From the cell containing the given text, extract its center point as (x, y) coordinate. 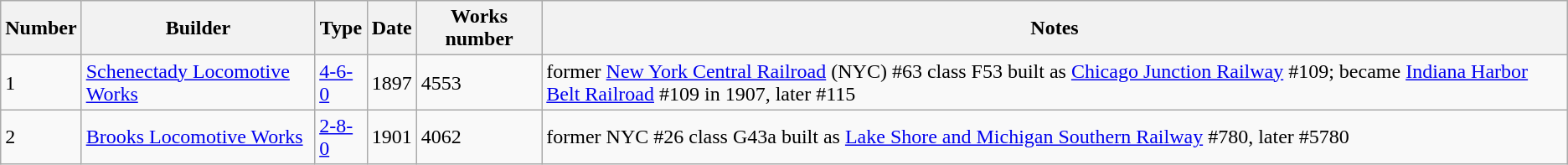
Date (392, 28)
4553 (479, 82)
Brooks Locomotive Works (198, 137)
Type (342, 28)
4062 (479, 137)
1901 (392, 137)
Schenectady Locomotive Works (198, 82)
4-6-0 (342, 82)
1 (41, 82)
Number (41, 28)
former NYC #26 class G43a built as Lake Shore and Michigan Southern Railway #780, later #5780 (1055, 137)
2-8-0 (342, 137)
Works number (479, 28)
Builder (198, 28)
1897 (392, 82)
Notes (1055, 28)
2 (41, 137)
